Pinpoint the cell where the given text exists, returning its (x, y) midpoint coordinate. 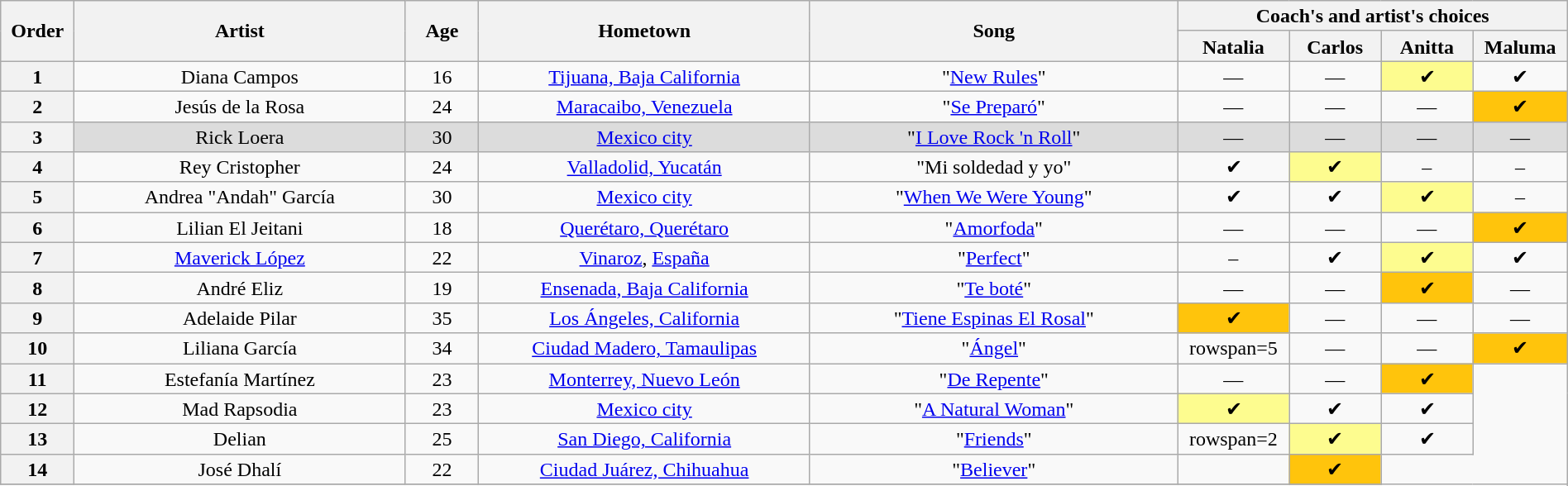
"Te boté" (994, 288)
2 (38, 106)
"A Natural Woman" (994, 408)
Ciudad Madero, Tamaulipas (644, 349)
11 (38, 379)
Ensenada, Baja California (644, 288)
Monterrey, Nuevo León (644, 379)
9 (38, 317)
Estefanía Martínez (240, 379)
rowspan=2 (1233, 440)
"Amorfoda" (994, 228)
"Mi soldedad y yo" (994, 167)
"Se Preparó" (994, 106)
rowspan=5 (1233, 349)
Artist (240, 31)
Song (994, 31)
"I Love Rock 'n Roll" (994, 137)
Vinaroz, España (644, 258)
San Diego, California (644, 440)
6 (38, 228)
"Perfect" (994, 258)
Querétaro, Querétaro (644, 228)
Anitta (1427, 46)
"De Repente" (994, 379)
Carlos (1335, 46)
Order (38, 31)
"Friends" (994, 440)
Age (442, 31)
Maluma (1520, 46)
Jesús de la Rosa (240, 106)
35 (442, 317)
1 (38, 76)
19 (442, 288)
5 (38, 197)
José Dhalí (240, 469)
12 (38, 408)
Andrea "Andah" García (240, 197)
Adelaide Pilar (240, 317)
Liliana García (240, 349)
Valladolid, Yucatán (644, 167)
Rick Loera (240, 137)
"Ángel" (994, 349)
18 (442, 228)
25 (442, 440)
Los Ángeles, California (644, 317)
13 (38, 440)
Maracaibo, Venezuela (644, 106)
Lilian El Jeitani (240, 228)
Natalia (1233, 46)
4 (38, 167)
8 (38, 288)
Ciudad Juárez, Chihuahua (644, 469)
Maverick López (240, 258)
3 (38, 137)
16 (442, 76)
Diana Campos (240, 76)
"New Rules" (994, 76)
"Believer" (994, 469)
14 (38, 469)
Tijuana, Baja California (644, 76)
Delian (240, 440)
Hometown (644, 31)
Coach's and artist's choices (1373, 17)
Mad Rapsodia (240, 408)
"When We Were Young" (994, 197)
Rey Cristopher (240, 167)
7 (38, 258)
10 (38, 349)
34 (442, 349)
"Tiene Espinas El Rosal" (994, 317)
André Eliz (240, 288)
